Identify which cell holds the provided text, then report its (x, y) central coordinate. 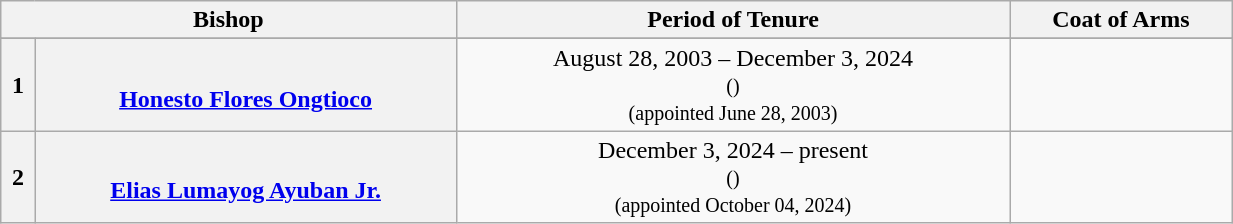
2 (18, 177)
Coat of Arms (1121, 20)
December 3, 2024 – present () (appointed October 04, 2024) (733, 177)
Elias Lumayog Ayuban Jr. (246, 177)
Bishop (228, 20)
August 28, 2003 – December 3, 2024 () (appointed June 28, 2003) (733, 85)
1 (18, 85)
Honesto Flores Ongtioco (246, 85)
Period of Tenure (733, 20)
